Find where the given text appears and provide that cell's center as [x, y] coordinate. 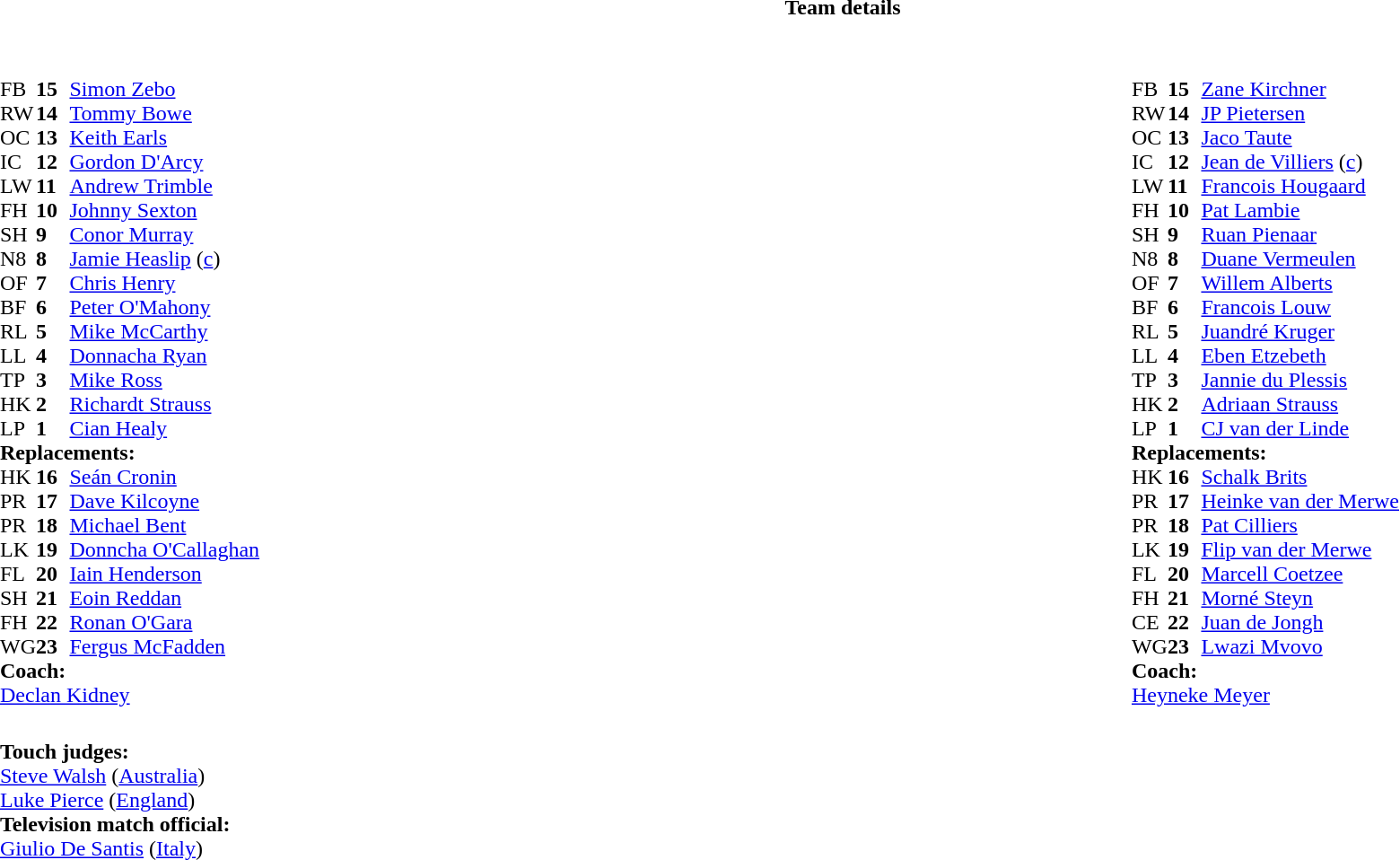
Iain Henderson [164, 575]
Jamie Heaslip (c) [164, 259]
Duane Vermeulen [1299, 259]
Willem Alberts [1299, 284]
Seán Cronin [164, 478]
Conor Murray [164, 235]
Andrew Trimble [164, 187]
Simon Zebo [164, 90]
Jannie du Plessis [1299, 381]
Schalk Brits [1299, 478]
Lwazi Mvovo [1299, 646]
Zane Kirchner [1299, 90]
Richardt Strauss [164, 404]
Johnny Sexton [164, 210]
CJ van der Linde [1299, 429]
Fergus McFadden [164, 646]
Francois Louw [1299, 307]
Eben Etzebeth [1299, 355]
JP Pietersen [1299, 113]
Flip van der Merwe [1299, 549]
Pat Cilliers [1299, 526]
Eoin Reddan [164, 598]
Jaco Taute [1299, 138]
Donncha O'Callaghan [164, 549]
Jean de Villiers (c) [1299, 162]
Mike Ross [164, 381]
CE [1150, 623]
Heyneke Meyer [1265, 695]
Declan Kidney [129, 695]
Peter O'Mahony [164, 307]
Ruan Pienaar [1299, 235]
Tommy Bowe [164, 113]
Pat Lambie [1299, 210]
Michael Bent [164, 526]
Adriaan Strauss [1299, 404]
Donnacha Ryan [164, 355]
Gordon D'Arcy [164, 162]
Mike McCarthy [164, 332]
Dave Kilcoyne [164, 501]
Ronan O'Gara [164, 623]
Keith Earls [164, 138]
Heinke van der Merwe [1299, 501]
Cian Healy [164, 429]
Juandré Kruger [1299, 332]
Marcell Coetzee [1299, 575]
Francois Hougaard [1299, 187]
Chris Henry [164, 284]
Morné Steyn [1299, 598]
Juan de Jongh [1299, 623]
